Return the (X, Y) coordinate for the center point of the cell that contains the specified text.  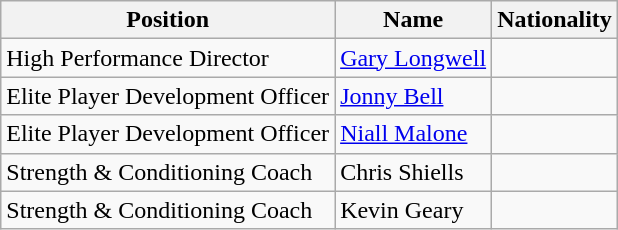
Position (168, 20)
Nationality (555, 20)
Niall Malone (414, 134)
Chris Shiells (414, 172)
Name (414, 20)
High Performance Director (168, 58)
Gary Longwell (414, 58)
Kevin Geary (414, 210)
Jonny Bell (414, 96)
